Find where the given text appears and provide that cell's center as [x, y] coordinate. 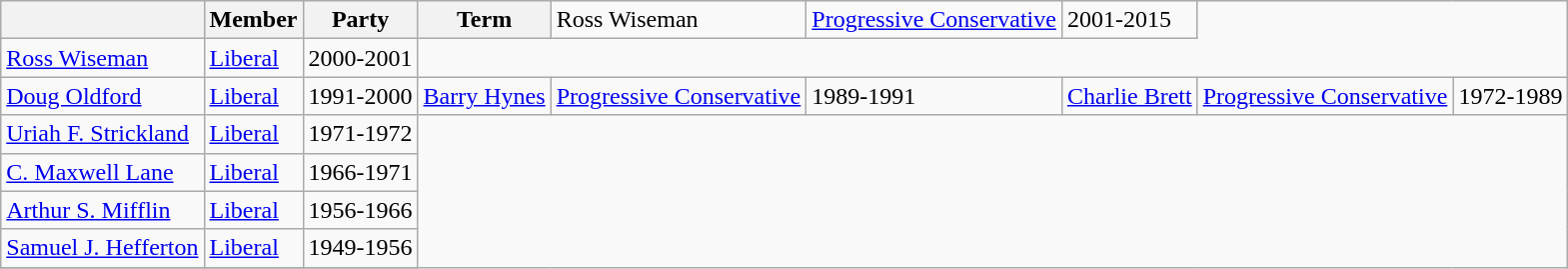
1972-1989 [1511, 96]
Samuel J. Hefferton [102, 248]
1971-1972 [360, 134]
1956-1966 [360, 210]
2000-2001 [360, 58]
Doug Oldford [102, 96]
C. Maxwell Lane [102, 172]
Member [254, 20]
1991-2000 [360, 96]
Barry Hynes [484, 96]
Charlie Brett [1129, 96]
1989-1991 [934, 96]
Uriah F. Strickland [102, 134]
Party [360, 20]
1949-1956 [360, 248]
Arthur S. Mifflin [102, 210]
Term [484, 20]
2001-2015 [1129, 20]
1966-1971 [360, 172]
